For the text-containing cell, return its midpoint in (X, Y) coordinate format. 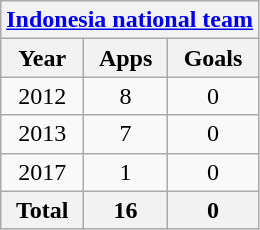
Goals (214, 58)
Indonesia national team (130, 20)
8 (126, 96)
2017 (42, 172)
7 (126, 134)
1 (126, 172)
Total (42, 210)
Year (42, 58)
2013 (42, 134)
Apps (126, 58)
2012 (42, 96)
16 (126, 210)
